Return the (x, y) coordinate for the center point of the cell that contains the specified text.  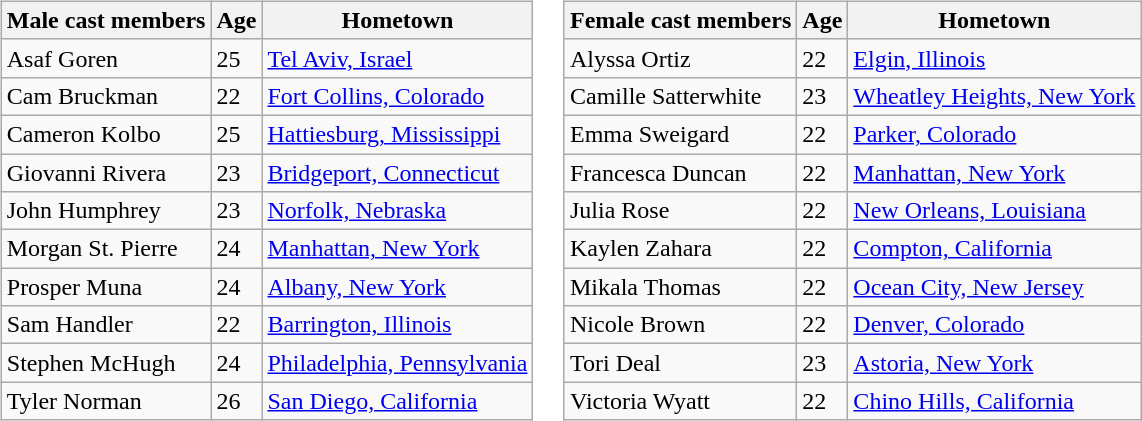
Prosper Muna (106, 287)
Elgin, Illinois (994, 58)
Asaf Goren (106, 58)
Parker, Colorado (994, 134)
Giovanni Rivera (106, 173)
Tyler Norman (106, 401)
Victoria Wyatt (680, 401)
Tel Aviv, Israel (398, 58)
Philadelphia, Pennsylvania (398, 363)
Camille Satterwhite (680, 96)
Stephen McHugh (106, 363)
San Diego, California (398, 401)
Denver, Colorado (994, 325)
Bridgeport, Connecticut (398, 173)
Tori Deal (680, 363)
Sam Handler (106, 325)
Alyssa Ortiz (680, 58)
John Humphrey (106, 211)
Astoria, New York (994, 363)
Cam Bruckman (106, 96)
Hattiesburg, Mississippi (398, 134)
Male cast members (106, 20)
26 (236, 401)
Wheatley Heights, New York (994, 96)
Nicole Brown (680, 325)
Albany, New York (398, 287)
Ocean City, New Jersey (994, 287)
Compton, California (994, 249)
Mikala Thomas (680, 287)
Female cast members (680, 20)
Norfolk, Nebraska (398, 211)
Morgan St. Pierre (106, 249)
Francesca Duncan (680, 173)
Chino Hills, California (994, 401)
Emma Sweigard (680, 134)
New Orleans, Louisiana (994, 211)
Cameron Kolbo (106, 134)
Julia Rose (680, 211)
Kaylen Zahara (680, 249)
Barrington, Illinois (398, 325)
Fort Collins, Colorado (398, 96)
